Determine the [x, y] coordinate at the center of the cell enclosing the given text.  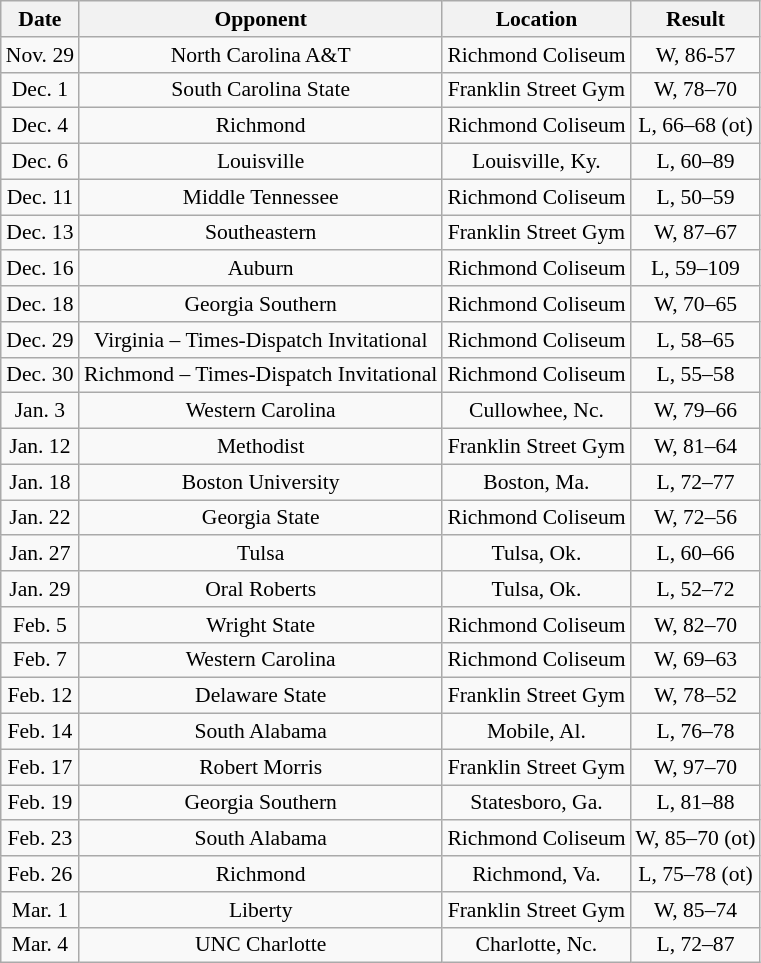
L, 59–109 [696, 269]
W, 87–67 [696, 233]
Dec. 18 [40, 304]
L, 72–77 [696, 482]
Dec. 11 [40, 197]
L, 55–58 [696, 375]
W, 70–65 [696, 304]
Location [536, 19]
Boston University [260, 482]
Virginia – Times-Dispatch Invitational [260, 340]
Dec. 13 [40, 233]
Jan. 3 [40, 411]
Feb. 5 [40, 625]
Liberty [260, 910]
South Carolina State [260, 90]
Dec. 30 [40, 375]
Delaware State [260, 696]
L, 58–65 [696, 340]
L, 75–78 (ot) [696, 874]
L, 52–72 [696, 589]
Result [696, 19]
UNC Charlotte [260, 945]
Cullowhee, Nc. [536, 411]
W, 69–63 [696, 660]
Boston, Ma. [536, 482]
L, 66–68 (ot) [696, 126]
Mar. 1 [40, 910]
Jan. 29 [40, 589]
L, 76–78 [696, 732]
W, 72–56 [696, 518]
Feb. 26 [40, 874]
W, 78–70 [696, 90]
L, 60–89 [696, 162]
L, 50–59 [696, 197]
Feb. 17 [40, 767]
W, 81–64 [696, 447]
W, 85–70 (ot) [696, 839]
Tulsa [260, 554]
Southeastern [260, 233]
W, 78–52 [696, 696]
Jan. 12 [40, 447]
Richmond, Va. [536, 874]
Feb. 7 [40, 660]
W, 85–74 [696, 910]
Dec. 6 [40, 162]
Oral Roberts [260, 589]
L, 60–66 [696, 554]
Dec. 1 [40, 90]
L, 72–87 [696, 945]
Louisville, Ky. [536, 162]
Jan. 18 [40, 482]
Richmond – Times-Dispatch Invitational [260, 375]
Georgia State [260, 518]
Dec. 29 [40, 340]
Methodist [260, 447]
Statesboro, Ga. [536, 803]
Opponent [260, 19]
Date [40, 19]
Robert Morris [260, 767]
Dec. 4 [40, 126]
Feb. 19 [40, 803]
North Carolina A&T [260, 55]
Feb. 14 [40, 732]
Mobile, Al. [536, 732]
L, 81–88 [696, 803]
Feb. 12 [40, 696]
Feb. 23 [40, 839]
Middle Tennessee [260, 197]
Mar. 4 [40, 945]
Charlotte, Nc. [536, 945]
W, 97–70 [696, 767]
Dec. 16 [40, 269]
Wright State [260, 625]
Auburn [260, 269]
Nov. 29 [40, 55]
W, 82–70 [696, 625]
W, 86-57 [696, 55]
Jan. 27 [40, 554]
Jan. 22 [40, 518]
W, 79–66 [696, 411]
Louisville [260, 162]
